Search for the cell housing the specified text and yield its (x, y) center coordinate. 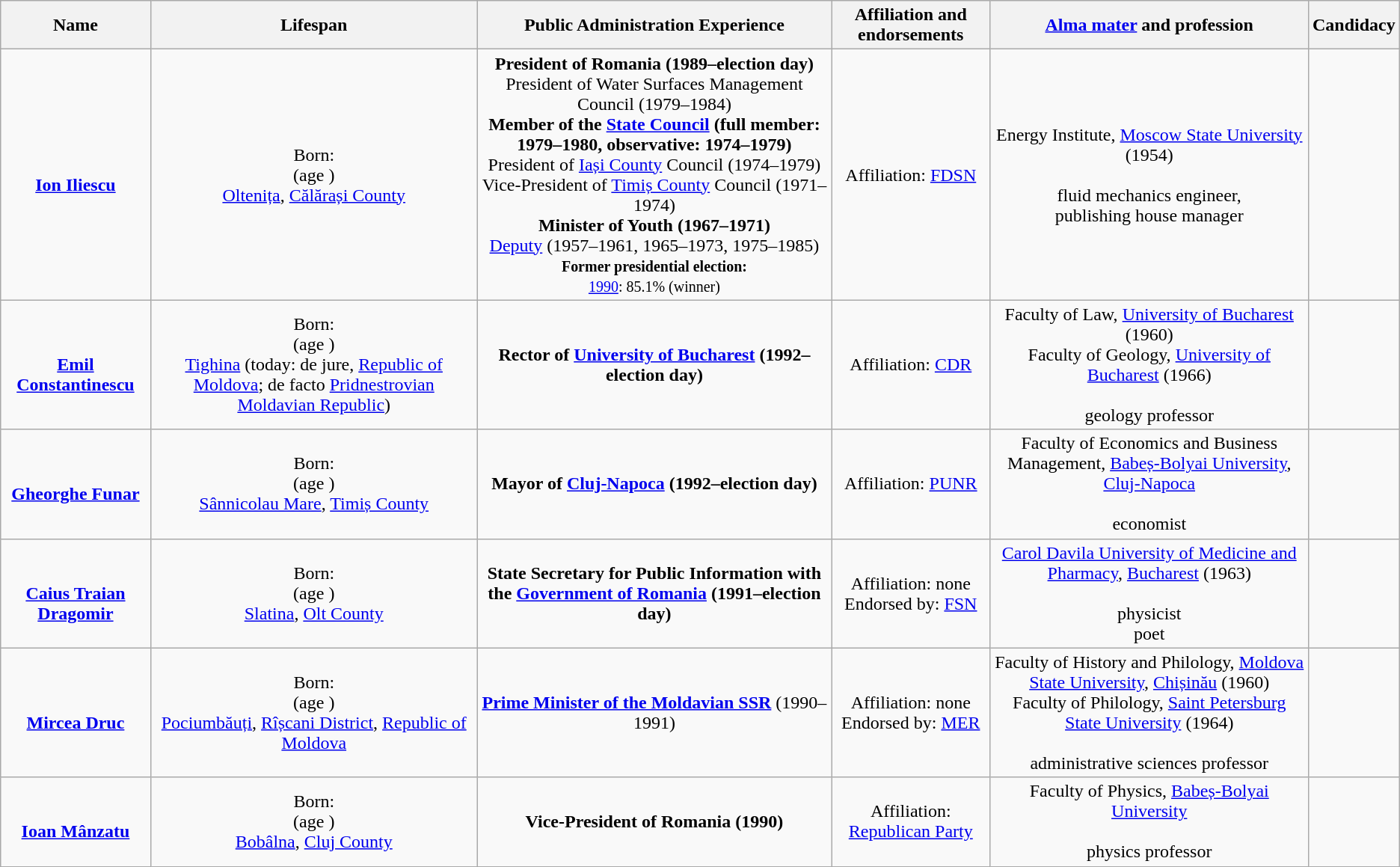
Mayor of Cluj-Napoca (1992–election day) (654, 484)
Vice-President of Romania (1990) (654, 821)
Affiliation and endorsements (911, 25)
Faculty of Physics, Babeș-Bolyai Universityphysics professor (1149, 821)
Mircea Druc (76, 712)
Lifespan (314, 25)
State Secretary for Public Information with the Government of Romania (1991–election day) (654, 593)
Born: (age )Tighina (today: de jure, Republic of Moldova; de facto Pridnestrovian Moldavian Republic) (314, 365)
Ion Iliescu (76, 175)
Born: (age )Slatina, Olt County (314, 593)
Affiliation: CDR (911, 365)
Faculty of Economics and Business Management, Babeș-Bolyai University, Cluj-Napocaeconomist (1149, 484)
Prime Minister of the Moldavian SSR (1990–1991) (654, 712)
Born: (age )Sânnicolau Mare, Timiș County (314, 484)
Affiliation: FDSN (911, 175)
Affiliation: Republican Party (911, 821)
Emil Constantinescu (76, 365)
Born: (age )Bobâlna, Cluj County (314, 821)
Alma mater and profession (1149, 25)
Born: (age )Oltenița, Călărași County (314, 175)
Affiliation: PUNR (911, 484)
Carol Davila University of Medicine and Pharmacy, Bucharest (1963)physicistpoet (1149, 593)
Name (76, 25)
Rector of University of Bucharest (1992–election day) (654, 365)
Gheorghe Funar (76, 484)
Affiliation: noneEndorsed by: FSN (911, 593)
Affiliation: noneEndorsed by: MER (911, 712)
Born: (age )Pociumbăuți, Rîșcani District, Republic of Moldova (314, 712)
Public Administration Experience (654, 25)
Candidacy (1354, 25)
Faculty of Law, University of Bucharest (1960)Faculty of Geology, University of Bucharest (1966)geology professor (1149, 365)
Ioan Mânzatu (76, 821)
Energy Institute, Moscow State University (1954)fluid mechanics engineer,publishing house manager (1149, 175)
Caius Traian Dragomir (76, 593)
